Detect which cell encompasses the target text, then output its (x, y) center coordinate. 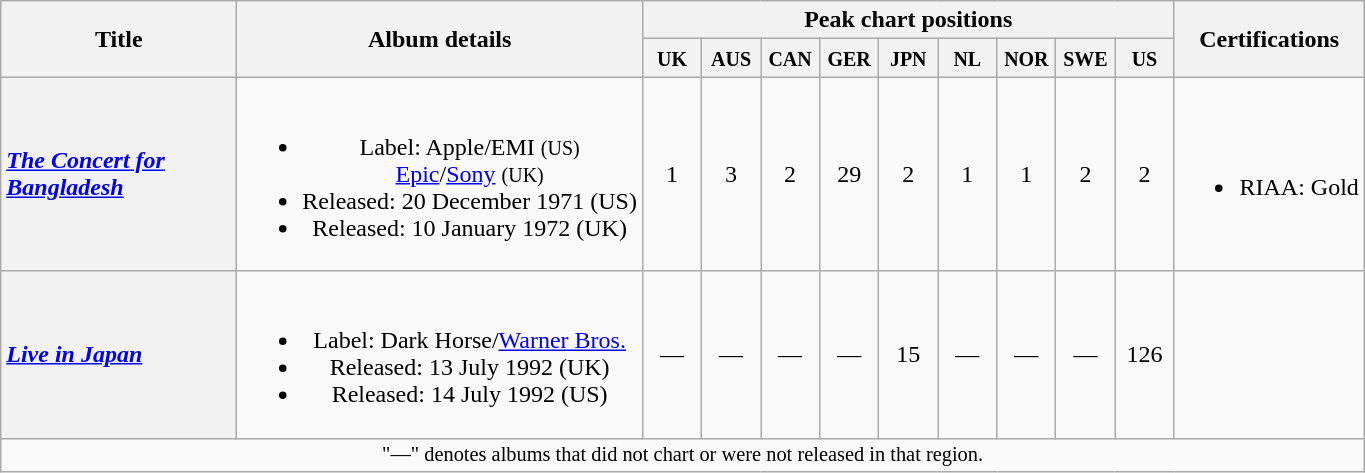
CAN (790, 58)
GER (850, 58)
Live in Japan (119, 354)
Certifications (1269, 39)
Album details (440, 39)
US (1144, 58)
126 (1144, 354)
Label: Apple/EMI (US)Epic/Sony (UK)Released: 20 December 1971 (US)Released: 10 January 1972 (UK) (440, 174)
Title (119, 39)
3 (732, 174)
UK (672, 58)
Peak chart positions (908, 20)
"—" denotes albums that did not chart or were not released in that region. (683, 455)
JPN (908, 58)
Label: Dark Horse/Warner Bros.Released: 13 July 1992 (UK)Released: 14 July 1992 (US) (440, 354)
15 (908, 354)
NOR (1026, 58)
SWE (1086, 58)
NL (968, 58)
AUS (732, 58)
29 (850, 174)
The Concert for Bangladesh (119, 174)
RIAA: Gold (1269, 174)
